Output the [x, y] coordinate of the center of the cell containing the given text.  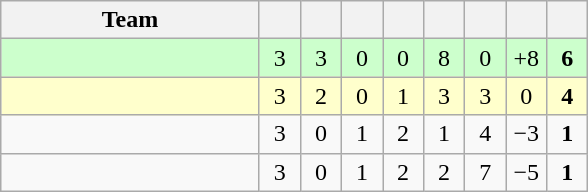
6 [568, 58]
Team [130, 20]
−3 [526, 134]
+8 [526, 58]
7 [486, 172]
8 [444, 58]
−5 [526, 172]
